Return the [X, Y] coordinate for the center point of the cell that contains the specified text.  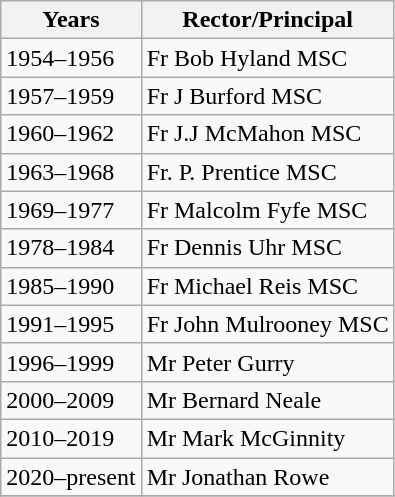
1969–1977 [71, 210]
Mr Jonathan Rowe [268, 477]
Fr Malcolm Fyfe MSC [268, 210]
Rector/Principal [268, 20]
1960–1962 [71, 134]
Fr Dennis Uhr MSC [268, 248]
1954–1956 [71, 58]
Fr John Mulrooney MSC [268, 324]
1991–1995 [71, 324]
Fr Michael Reis MSC [268, 286]
2010–2019 [71, 438]
1957–1959 [71, 96]
Mr Mark McGinnity [268, 438]
Fr Bob Hyland MSC [268, 58]
1978–1984 [71, 248]
Mr Peter Gurry [268, 362]
2000–2009 [71, 400]
1996–1999 [71, 362]
Mr Bernard Neale [268, 400]
1963–1968 [71, 172]
2020–present [71, 477]
Fr J.J McMahon MSC [268, 134]
1985–1990 [71, 286]
Fr. P. Prentice MSC [268, 172]
Years [71, 20]
Fr J Burford MSC [268, 96]
